Locate the cell with the specified text and output its [X, Y] center coordinate. 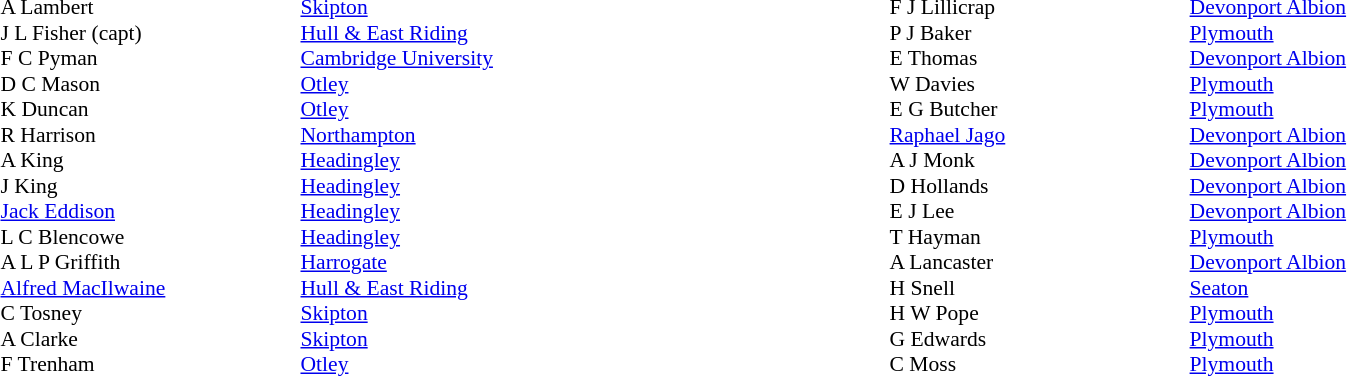
Alfred MacIlwaine [150, 288]
L C Blencowe [150, 237]
D Hollands [1040, 186]
H W Pope [1040, 313]
Cambridge University [396, 59]
K Duncan [150, 109]
H Snell [1040, 288]
A Lancaster [1040, 263]
A Clarke [150, 339]
P J Baker [1040, 33]
F C Pyman [150, 59]
C Tosney [150, 313]
A King [150, 161]
D C Mason [150, 84]
E Thomas [1040, 59]
T Hayman [1040, 237]
E J Lee [1040, 211]
Raphael Jago [1040, 135]
E G Butcher [1040, 109]
G Edwards [1040, 339]
Harrogate [396, 263]
Jack Eddison [150, 211]
A L P Griffith [150, 263]
Northampton [396, 135]
Seaton [1268, 288]
W Davies [1040, 84]
R Harrison [150, 135]
A J Monk [1040, 161]
J L Fisher (capt) [150, 33]
J King [150, 186]
